Pinpoint the cell where the given text exists, returning its [X, Y] midpoint coordinate. 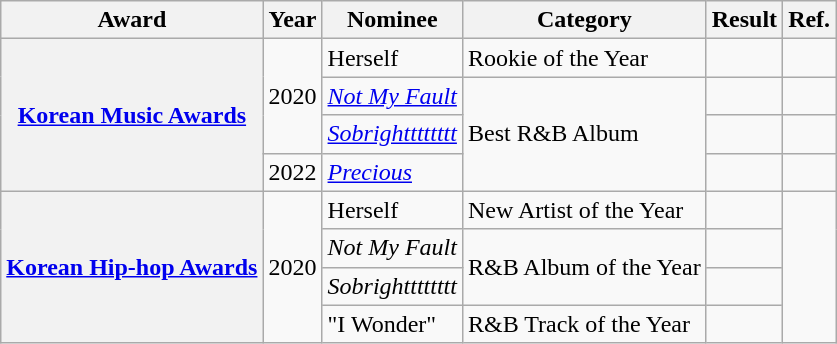
Result [744, 20]
Korean Music Awards [132, 115]
New Artist of the Year [584, 210]
Year [292, 20]
Award [132, 20]
"I Wonder" [392, 324]
Category [584, 20]
2022 [292, 172]
Nominee [392, 20]
Korean Hip-hop Awards [132, 267]
R&B Album of the Year [584, 267]
Best R&B Album [584, 134]
Precious [392, 172]
Rookie of the Year [584, 58]
R&B Track of the Year [584, 324]
Ref. [810, 20]
